For the text-containing cell, return its midpoint in [x, y] coordinate format. 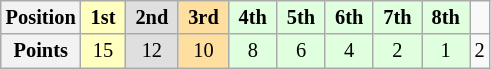
4 [349, 51]
6th [349, 17]
5th [301, 17]
1 [446, 51]
7th [397, 17]
6 [301, 51]
12 [152, 51]
8th [446, 17]
10 [203, 51]
2nd [152, 17]
15 [104, 51]
1st [104, 17]
Points [41, 51]
3rd [203, 17]
4th [253, 17]
8 [253, 51]
Position [41, 17]
